Find where the given text appears and provide that cell's center as [X, Y] coordinate. 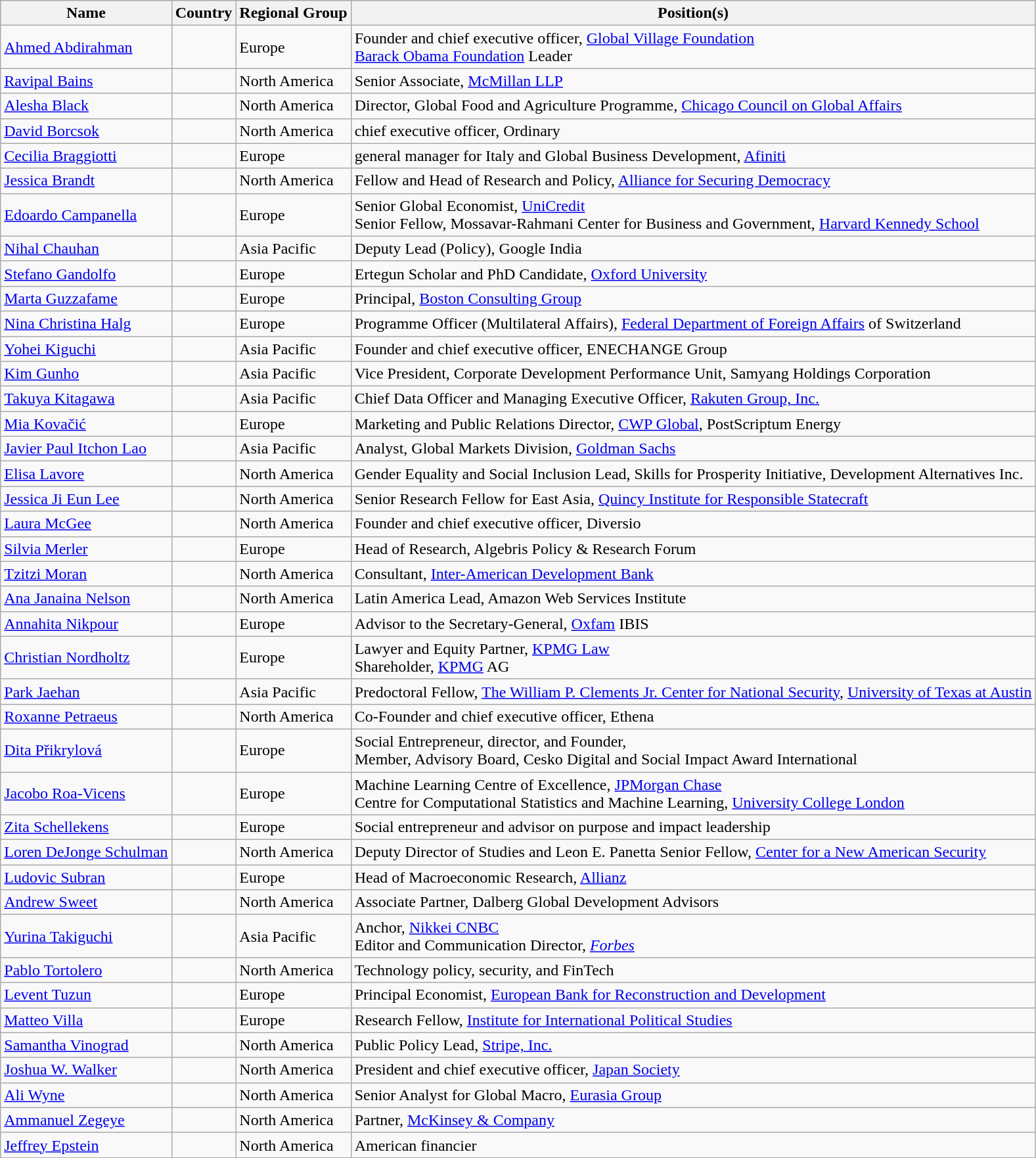
Andrew Sweet [86, 902]
Position(s) [693, 13]
Ertegun Scholar and PhD Candidate, Oxford University [693, 273]
Co-Founder and chief executive officer, Ethena [693, 716]
Marketing and Public Relations Director, CWP Global, PostScriptum Energy [693, 424]
Takuya Kitagawa [86, 399]
Jessica Brandt [86, 181]
Associate Partner, Dalberg Global Development Advisors [693, 902]
Machine Learning Centre of Excellence, JPMorgan ChaseCentre for Computational Statistics and Machine Learning, University College London [693, 793]
Yurina Takiguchi [86, 936]
Technology policy, security, and FinTech [693, 970]
Zita Schellekens [86, 827]
Ana Janaina Nelson [86, 599]
Name [86, 13]
Ludovic Subran [86, 877]
general manager for Italy and Global Business Development, Afiniti [693, 156]
Jeffrey Epstein [86, 1145]
Christian Nordholtz [86, 657]
Analyst, Global Markets Division, Goldman Sachs [693, 449]
Pablo Tortolero [86, 970]
Ali Wyne [86, 1095]
Consultant, Inter-American Development Bank [693, 574]
Cecilia Braggiotti [86, 156]
Senior Analyst for Global Macro, Eurasia Group [693, 1095]
Mia Kovačić [86, 424]
Partner, McKinsey & Company [693, 1120]
Ahmed Abdirahman [86, 47]
Javier Paul Itchon Lao [86, 449]
Advisor to the Secretary-General, Oxfam IBIS [693, 624]
Kim Gunho [86, 374]
Senior Associate, McMillan LLP [693, 81]
Principal, Boston Consulting Group [693, 298]
Edoardo Campanella [86, 214]
Deputy Lead (Policy), Google India [693, 248]
Head of Macroeconomic Research, Allianz [693, 877]
Jacobo Roa-Vicens [86, 793]
Dita Přikrylová [86, 751]
Vice President, Corporate Development Performance Unit, Samyang Holdings Corporation [693, 374]
Tzitzi Moran [86, 574]
Stefano Gandolfo [86, 273]
Chief Data Officer and Managing Executive Officer, Rakuten Group, Inc. [693, 399]
Anchor, Nikkei CNBCEditor and Communication Director, Forbes [693, 936]
David Borcsok [86, 131]
Programme Officer (Multilateral Affairs), Federal Department of Foreign Affairs of Switzerland [693, 323]
Matteo Villa [86, 1020]
Ravipal Bains [86, 81]
Annahita Nikpour [86, 624]
Jessica Ji Eun Lee [86, 499]
Founder and chief executive officer, Global Village FoundationBarack Obama Foundation Leader [693, 47]
Park Jaehan [86, 691]
Gender Equality and Social Inclusion Lead, Skills for Prosperity Initiative, Development Alternatives Inc. [693, 474]
Predoctoral Fellow, The William P. Clements Jr. Center for National Security, University of Texas at Austin [693, 691]
Public Policy Lead, Stripe, Inc. [693, 1045]
Senior Global Economist, UniCreditSenior Fellow, Mossavar-Rahmani Center for Business and Government, Harvard Kennedy School [693, 214]
Social Entrepreneur, director, and Founder, Member, Advisory Board, Cesko Digital and Social Impact Award International [693, 751]
Yohei Kiguchi [86, 349]
Elisa Lavore [86, 474]
Founder and chief executive officer, Diversio [693, 524]
Laura McGee [86, 524]
Joshua W. Walker [86, 1070]
Country [204, 13]
chief executive officer, Ordinary [693, 131]
Founder and chief executive officer, ENECHANGE Group [693, 349]
Latin America Lead, Amazon Web Services Institute [693, 599]
Deputy Director of Studies and Leon E. Panetta Senior Fellow, Center for a New American Security [693, 852]
Research Fellow, Institute for International Political Studies [693, 1020]
Principal Economist, European Bank for Reconstruction and Development [693, 995]
Marta Guzzafame [86, 298]
Roxanne Petraeus [86, 716]
Director, Global Food and Agriculture Programme, Chicago Council on Global Affairs [693, 106]
Head of Research, Algebris Policy & Research Forum [693, 549]
Nihal Chauhan [86, 248]
Ammanuel Zegeye [86, 1120]
Alesha Black [86, 106]
President and chief executive officer, Japan Society [693, 1070]
Silvia Merler [86, 549]
Samantha Vinograd [86, 1045]
Social entrepreneur and advisor on purpose and impact leadership [693, 827]
Nina Christina Halg [86, 323]
Loren DeJonge Schulman [86, 852]
Levent Tuzun [86, 995]
Regional Group [293, 13]
Fellow and Head of Research and Policy, Alliance for Securing Democracy [693, 181]
Senior Research Fellow for East Asia, Quincy Institute for Responsible Statecraft [693, 499]
American financier [693, 1145]
Lawyer and Equity Partner, KPMG LawShareholder, KPMG AG [693, 657]
